Detect which cell encompasses the target text, then output its [x, y] center coordinate. 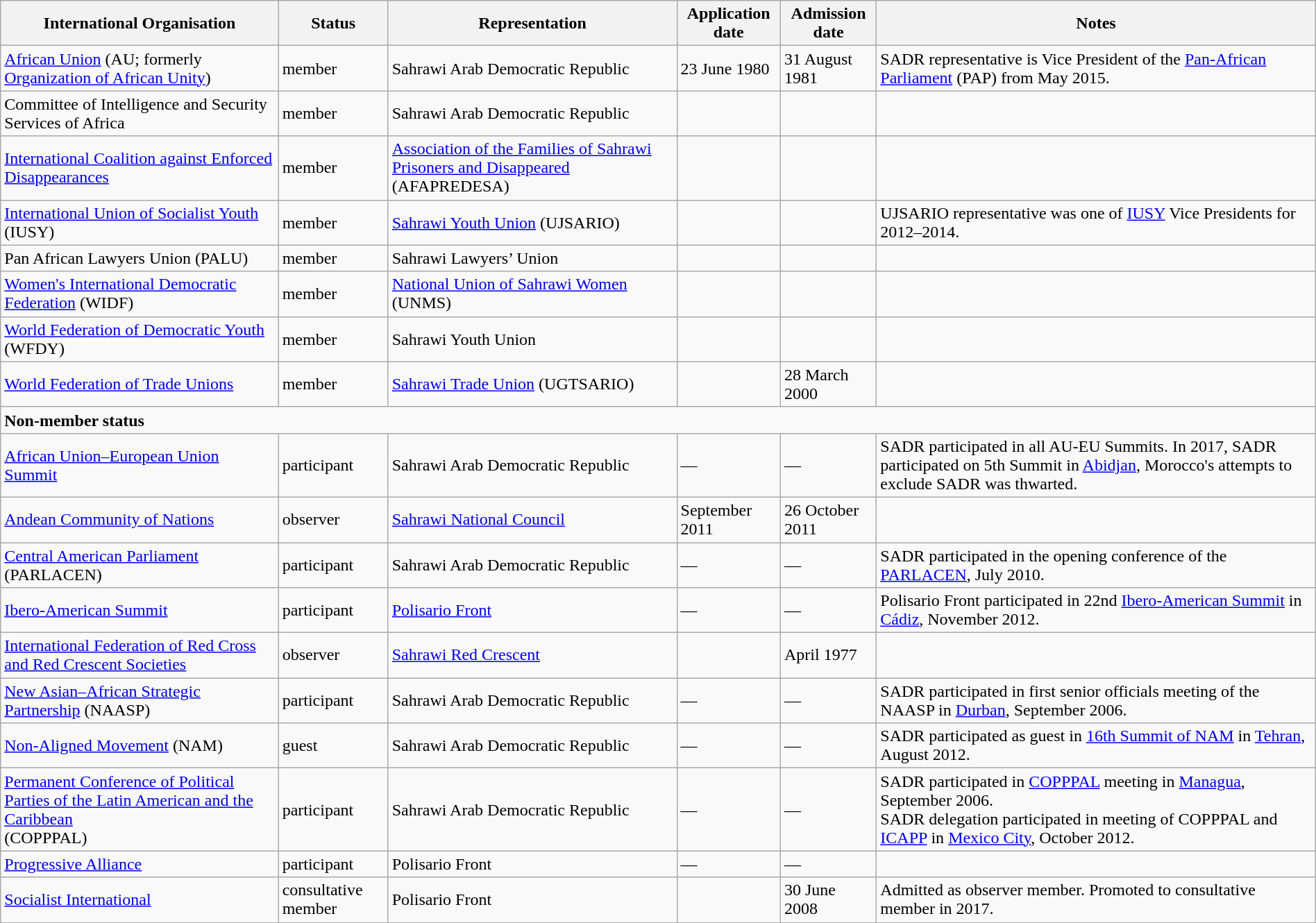
National Union of Sahrawi Women (UNMS) [532, 294]
Notes [1096, 24]
26 October 2011 [828, 519]
Sahrawi Lawyers’ Union [532, 258]
Ibero-American Summit [140, 611]
World Federation of Trade Unions [140, 384]
23 June 1980 [729, 68]
Admission date [828, 24]
SADR participated in the opening conference of the PARLACEN, July 2010. [1096, 565]
Polisario Front participated in 22nd Ibero-American Summit in Cádiz, November 2012. [1096, 611]
Non-Aligned Movement (NAM) [140, 745]
Association of the Families of Sahrawi Prisoners and Disappeared (AFAPREDESA) [532, 168]
Socialist International [140, 899]
Central American Parliament (PARLACEN) [140, 565]
31 August 1981 [828, 68]
SADR participated as guest in 16th Summit of NAM in Tehran, August 2012. [1096, 745]
International Coalition against Enforced Disappearances [140, 168]
International Union of Socialist Youth (IUSY) [140, 222]
UJSARIO representative was one of IUSY Vice Presidents for 2012–2014. [1096, 222]
Admitted as observer member. Promoted to consultative member in 2017. [1096, 899]
International Federation of Red Cross and Red Crescent Societies [140, 655]
Status [333, 24]
September 2011 [729, 519]
April 1977 [828, 655]
30 June 2008 [828, 899]
Representation [532, 24]
International Organisation [140, 24]
consultative member [333, 899]
Non-member status [658, 420]
Application date [729, 24]
Sahrawi Red Crescent [532, 655]
Pan African Lawyers Union (PALU) [140, 258]
Andean Community of Nations [140, 519]
Committee of Intelligence and Security Services of Africa [140, 114]
Sahrawi Youth Union [532, 339]
SADR representative is Vice President of the Pan-African Parliament (PAP) from May 2015. [1096, 68]
Women's International Democratic Federation (WIDF) [140, 294]
World Federation of Democratic Youth (WFDY) [140, 339]
SADR participated in all AU-EU Summits. In 2017, SADR participated on 5th Summit in Abidjan, Morocco's attempts to exclude SADR was thwarted. [1096, 465]
Sahrawi Youth Union (UJSARIO) [532, 222]
Sahrawi Trade Union (UGTSARIO) [532, 384]
guest [333, 745]
African Union (AU; formerly Organization of African Unity) [140, 68]
28 March 2000 [828, 384]
Progressive Alliance [140, 864]
African Union–European Union Summit [140, 465]
Sahrawi National Council [532, 519]
Permanent Conference of Political Parties of the Latin American and the Caribbean(COPPPAL) [140, 809]
New Asian–African Strategic Partnership (NAASP) [140, 701]
SADR participated in first senior officials meeting of the NAASP in Durban, September 2006. [1096, 701]
